Determine the (X, Y) coordinate at the center of the cell enclosing the given text.  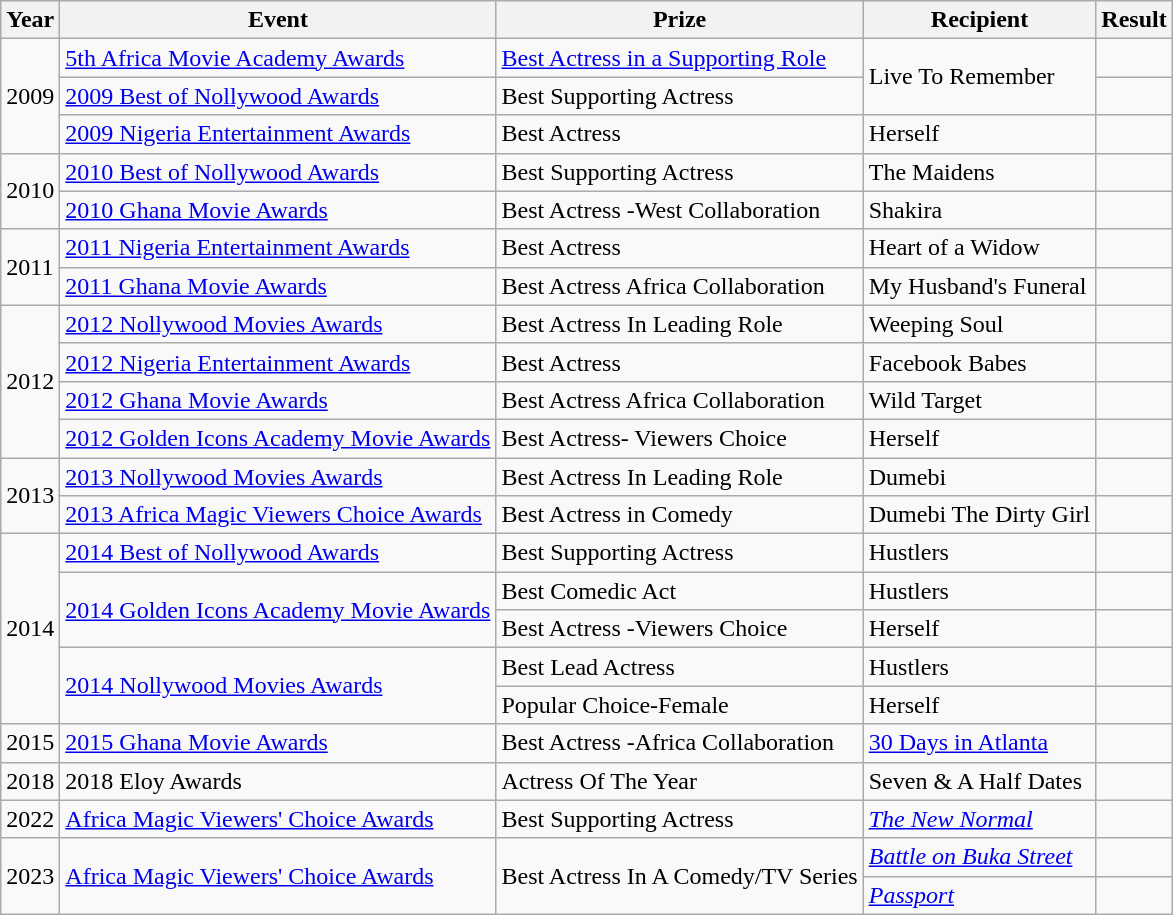
Year (30, 20)
2015 (30, 743)
2009 Nigeria Entertainment Awards (278, 134)
Best Comedic Act (680, 591)
Popular Choice-Female (680, 705)
2009 Best of Nollywood Awards (278, 96)
My Husband's Funeral (980, 286)
Battle on Buka Street (980, 857)
2013 (30, 496)
Recipient (980, 20)
Shakira (980, 210)
Best Actress -West Collaboration (680, 210)
Event (278, 20)
Best Actress -Africa Collaboration (680, 743)
2012 Ghana Movie Awards (278, 400)
2010 Ghana Movie Awards (278, 210)
Best Actress in Comedy (680, 515)
Weeping Soul (980, 324)
2012 Golden Icons Academy Movie Awards (278, 438)
Dumebi (980, 477)
Passport (980, 895)
Prize (680, 20)
Live To Remember (980, 77)
2014 (30, 629)
Heart of a Widow (980, 248)
2018 (30, 781)
2012 Nollywood Movies Awards (278, 324)
2014 Nollywood Movies Awards (278, 686)
The Maidens (980, 172)
Best Actress in a Supporting Role (680, 58)
Dumebi The Dirty Girl (980, 515)
Seven & A Half Dates (980, 781)
2022 (30, 819)
2010 (30, 191)
2011 Nigeria Entertainment Awards (278, 248)
2013 Nollywood Movies Awards (278, 477)
Best Actress- Viewers Choice (680, 438)
Best Actress In A Comedy/TV Series (680, 876)
Facebook Babes (980, 362)
2009 (30, 96)
2023 (30, 876)
5th Africa Movie Academy Awards (278, 58)
2015 Ghana Movie Awards (278, 743)
2013 Africa Magic Viewers Choice Awards (278, 515)
2012 Nigeria Entertainment Awards (278, 362)
2011 Ghana Movie Awards (278, 286)
2011 (30, 267)
Best Actress -Viewers Choice (680, 629)
2014 Golden Icons Academy Movie Awards (278, 610)
30 Days in Atlanta (980, 743)
2010 Best of Nollywood Awards (278, 172)
Actress Of The Year (680, 781)
Result (1134, 20)
2012 (30, 381)
The New Normal (980, 819)
2018 Eloy Awards (278, 781)
Wild Target (980, 400)
Best Lead Actress (680, 667)
2014 Best of Nollywood Awards (278, 553)
